Scan for the cell matching the given text and deliver its [x, y] coordinate at center. 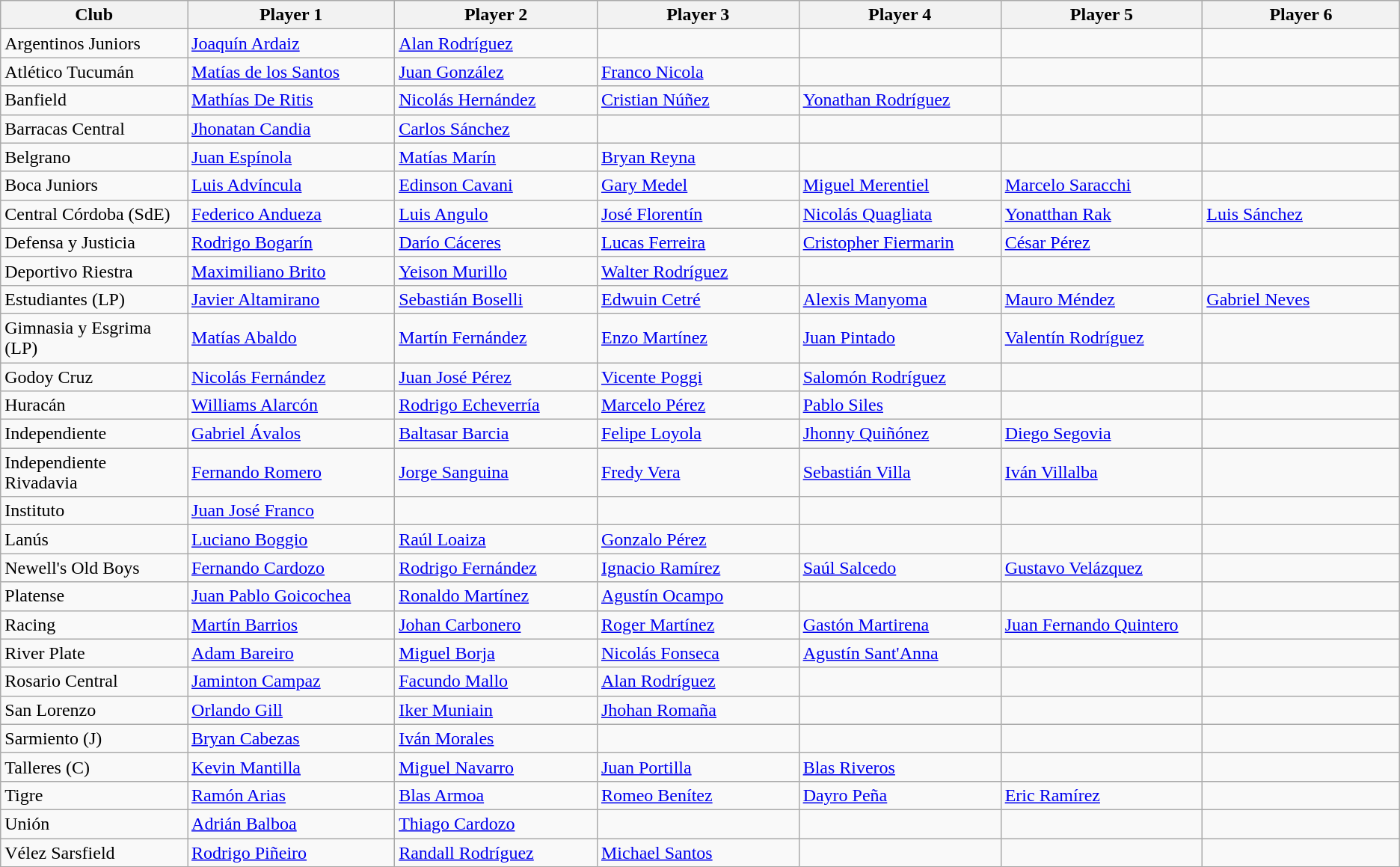
Iván Villalba [1102, 473]
Club [94, 15]
Williams Alarcón [292, 405]
Pablo Siles [900, 405]
Mauro Méndez [1102, 299]
Bryan Reyna [698, 157]
Belgrano [94, 157]
Rodrigo Fernández [497, 568]
Gabriel Neves [1301, 299]
Gabriel Ávalos [292, 434]
Vélez Sarsfield [94, 852]
Lucas Ferreira [698, 242]
Darío Cáceres [497, 242]
Juan Pablo Goicochea [292, 596]
Rosario Central [94, 681]
Argentinos Juniors [94, 43]
Matías Marín [497, 157]
Instituto [94, 511]
Joaquín Ardaiz [292, 43]
Independiente [94, 434]
Adam Bareiro [292, 653]
Fernando Cardozo [292, 568]
Racing [94, 625]
Carlos Sánchez [497, 129]
Talleres (C) [94, 767]
Cristopher Fiermarin [900, 242]
Rodrigo Echeverría [497, 405]
Player 2 [497, 15]
Luis Sánchez [1301, 214]
Iván Morales [497, 738]
Huracán [94, 405]
Nicolás Hernández [497, 100]
Valentín Rodríguez [1102, 338]
Gimnasia y Esgrima (LP) [94, 338]
Marcelo Pérez [698, 405]
Edwuin Cetré [698, 299]
Newell's Old Boys [94, 568]
Maximiliano Brito [292, 271]
Platense [94, 596]
Juan Portilla [698, 767]
César Pérez [1102, 242]
Nicolás Fonseca [698, 653]
Estudiantes (LP) [94, 299]
Johan Carbonero [497, 625]
Saúl Salcedo [900, 568]
Agustín Ocampo [698, 596]
Roger Martínez [698, 625]
Player 3 [698, 15]
Enzo Martínez [698, 338]
Player 5 [1102, 15]
Mathías De Ritis [292, 100]
Diego Segovia [1102, 434]
Baltasar Barcia [497, 434]
Atlético Tucumán [94, 72]
Gary Medel [698, 186]
Felipe Loyola [698, 434]
Yonatthan Rak [1102, 214]
Luis Advíncula [292, 186]
José Florentín [698, 214]
Facundo Mallo [497, 681]
Sarmiento (J) [94, 738]
Javier Altamirano [292, 299]
Jhonatan Candia [292, 129]
Adrián Balboa [292, 824]
Banfield [94, 100]
Rodrigo Bogarín [292, 242]
Juan Espínola [292, 157]
Marcelo Saracchi [1102, 186]
Thiago Cardozo [497, 824]
Bryan Cabezas [292, 738]
Kevin Mantilla [292, 767]
Matías Abaldo [292, 338]
Boca Juniors [94, 186]
Juan Pintado [900, 338]
Jaminton Campaz [292, 681]
Blas Armoa [497, 795]
Lanús [94, 539]
Matías de los Santos [292, 72]
Alexis Manyoma [900, 299]
Luciano Boggio [292, 539]
Salomón Rodríguez [900, 376]
Unión [94, 824]
Edinson Cavani [497, 186]
Miguel Borja [497, 653]
Juan José Pérez [497, 376]
Independiente Rivadavia [94, 473]
Sebastián Villa [900, 473]
Nicolás Quagliata [900, 214]
Player 6 [1301, 15]
Fredy Vera [698, 473]
Agustín Sant'Anna [900, 653]
Dayro Peña [900, 795]
Yeison Murillo [497, 271]
Gastón Martirena [900, 625]
Deportivo Riestra [94, 271]
Luis Angulo [497, 214]
Fernando Romero [292, 473]
Gonzalo Pérez [698, 539]
Cristian Núñez [698, 100]
Player 4 [900, 15]
Randall Rodríguez [497, 852]
Gustavo Velázquez [1102, 568]
Orlando Gill [292, 710]
Miguel Merentiel [900, 186]
Barracas Central [94, 129]
Romeo Benítez [698, 795]
Eric Ramírez [1102, 795]
Tigre [94, 795]
Player 1 [292, 15]
River Plate [94, 653]
Franco Nicola [698, 72]
Ronaldo Martínez [497, 596]
Iker Muniain [497, 710]
Ramón Arias [292, 795]
Jorge Sanguina [497, 473]
Federico Andueza [292, 214]
Vicente Poggi [698, 376]
Juan González [497, 72]
Juan Fernando Quintero [1102, 625]
Sebastián Boselli [497, 299]
Miguel Navarro [497, 767]
Juan José Franco [292, 511]
Ignacio Ramírez [698, 568]
Raúl Loaiza [497, 539]
Blas Riveros [900, 767]
Martín Barrios [292, 625]
Walter Rodríguez [698, 271]
Yonathan Rodríguez [900, 100]
Martín Fernández [497, 338]
Michael Santos [698, 852]
Rodrigo Piñeiro [292, 852]
Central Córdoba (SdE) [94, 214]
Godoy Cruz [94, 376]
San Lorenzo [94, 710]
Defensa y Justicia [94, 242]
Jhohan Romaña [698, 710]
Nicolás Fernández [292, 376]
Jhonny Quiñónez [900, 434]
